Pinpoint the cell where the given text exists, returning its [X, Y] midpoint coordinate. 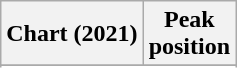
Peakposition [189, 34]
Chart (2021) [72, 34]
